Locate the cell with the specified text and output its [X, Y] center coordinate. 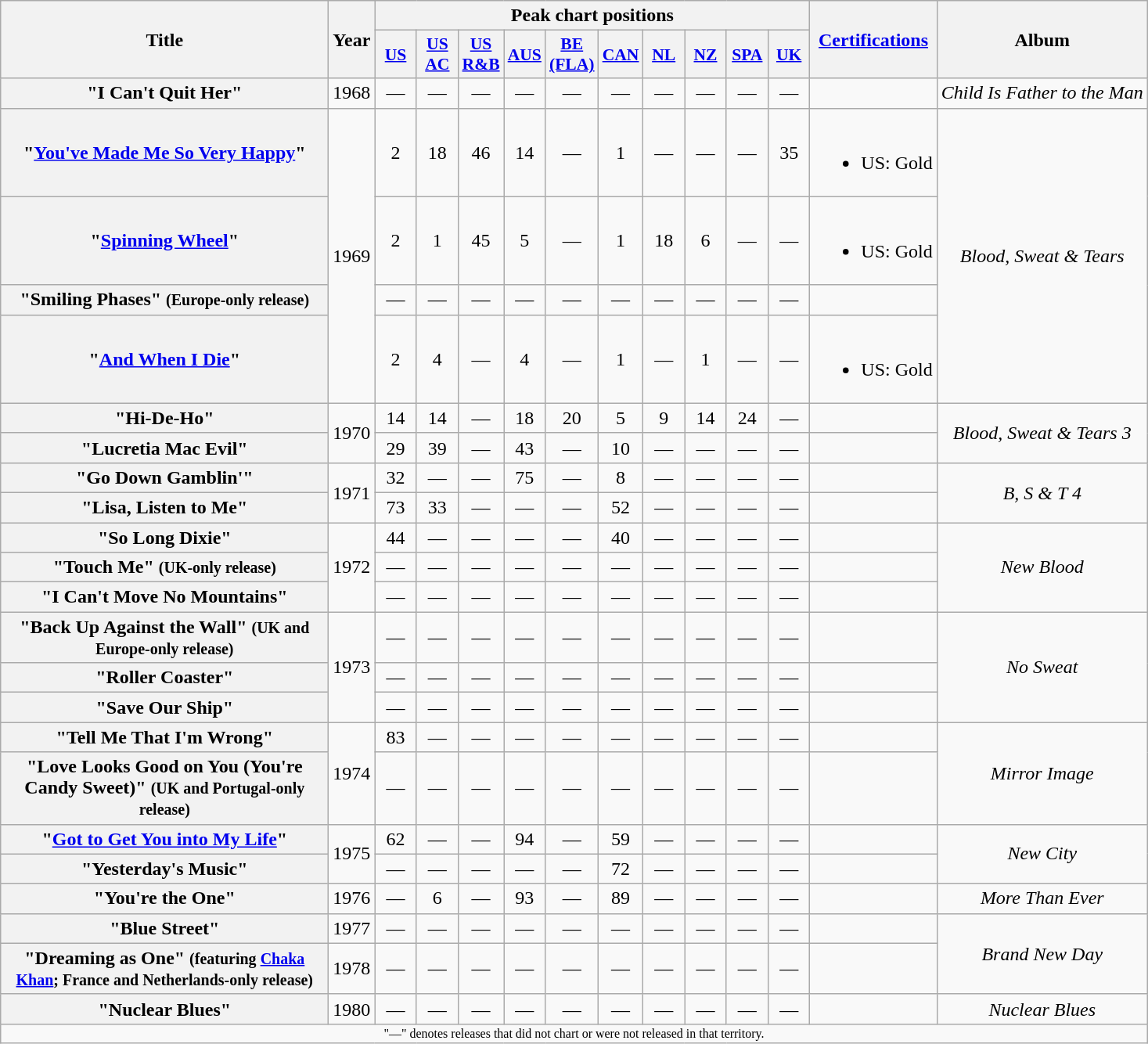
1976 [352, 898]
"Tell Me That I'm Wrong" [164, 737]
40 [621, 538]
52 [621, 507]
Blood, Sweat & Tears [1042, 255]
32 [396, 477]
BE (FLA) [572, 55]
More Than Ever [1042, 898]
44 [396, 538]
1975 [352, 854]
1972 [352, 567]
"Smiling Phases" (Europe-only release) [164, 300]
Brand New Day [1042, 953]
1977 [352, 928]
"So Long Dixie" [164, 538]
Mirror Image [1042, 773]
Year [352, 39]
73 [396, 507]
9 [664, 418]
20 [572, 418]
"You've Made Me So Very Happy" [164, 152]
1970 [352, 433]
"Hi-De-Ho" [164, 418]
New City [1042, 854]
"Roller Coaster" [164, 678]
"Dreaming as One" (featuring Chaka Khan; France and Netherlands-only release) [164, 969]
"Touch Me" (UK-only release) [164, 567]
33 [437, 507]
Blood, Sweat & Tears 3 [1042, 433]
New Blood [1042, 567]
US R&B [481, 55]
US AC [437, 55]
"And When I Die" [164, 358]
"Nuclear Blues" [164, 1009]
No Sweat [1042, 667]
Nuclear Blues [1042, 1009]
"Love Looks Good on You (You're Candy Sweet)" (UK and Portugal-only release) [164, 788]
Peak chart positions [592, 16]
35 [789, 152]
"Go Down Gamblin'" [164, 477]
1974 [352, 773]
1973 [352, 667]
1968 [352, 93]
SPA [747, 55]
89 [621, 898]
NZ [706, 55]
83 [396, 737]
46 [481, 152]
"I Can't Move No Mountains" [164, 597]
"Lisa, Listen to Me" [164, 507]
Child Is Father to the Man [1042, 93]
8 [621, 477]
24 [747, 418]
75 [524, 477]
"I Can't Quit Her" [164, 93]
"Yesterday's Music" [164, 869]
"Blue Street" [164, 928]
"—" denotes releases that did not chart or were not released in that territory. [574, 1033]
"Lucretia Mac Evil" [164, 448]
43 [524, 448]
62 [396, 839]
B, S & T 4 [1042, 492]
NL [664, 55]
"Save Our Ship" [164, 707]
1971 [352, 492]
CAN [621, 55]
10 [621, 448]
39 [437, 448]
UK [789, 55]
AUS [524, 55]
1978 [352, 969]
29 [396, 448]
1980 [352, 1009]
93 [524, 898]
94 [524, 839]
"Got to Get You into My Life" [164, 839]
72 [621, 869]
"Back Up Against the Wall" (UK and Europe-only release) [164, 637]
"Spinning Wheel" [164, 241]
45 [481, 241]
Title [164, 39]
Album [1042, 39]
1969 [352, 255]
"You're the One" [164, 898]
59 [621, 839]
US [396, 55]
Certifications [873, 39]
